Search for the cell housing the specified text and yield its [X, Y] center coordinate. 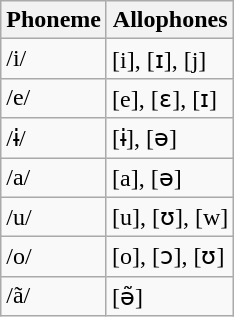
/a/ [54, 178]
Phoneme [54, 20]
/e/ [54, 98]
[ə̃] [170, 296]
[i], [ɪ], [j] [170, 59]
[u], [ʊ], [w] [170, 217]
Allophones [170, 20]
[a], [ə] [170, 178]
[e], [ɛ], [ɪ] [170, 98]
[ɨ], [ə] [170, 138]
/ɨ/ [54, 138]
/ã/ [54, 296]
[o], [ɔ], [ʊ] [170, 257]
/o/ [54, 257]
/u/ [54, 217]
/i/ [54, 59]
